Capture the cell that displays the provided text and extract its (x, y) central coordinate. 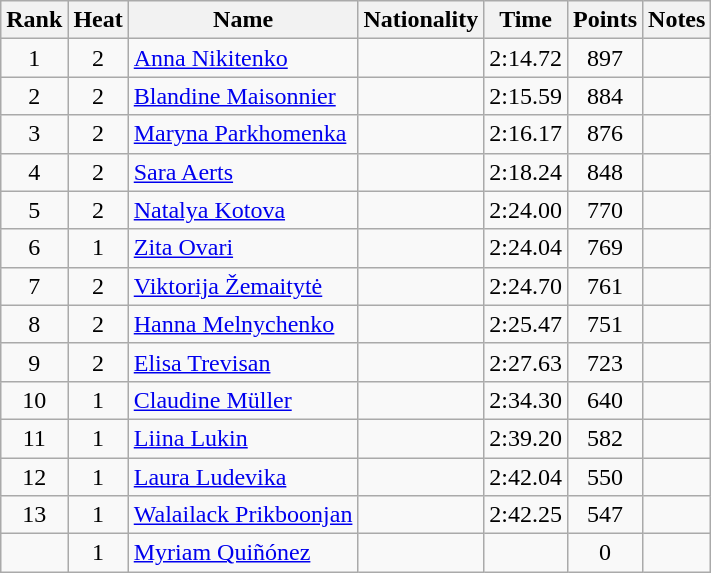
751 (604, 324)
Hanna Melnychenko (243, 324)
Blandine Maisonnier (243, 96)
2:42.04 (526, 477)
2:34.30 (526, 400)
Name (243, 20)
723 (604, 362)
640 (604, 400)
Maryna Parkhomenka (243, 134)
Sara Aerts (243, 172)
2:25.47 (526, 324)
884 (604, 96)
Walailack Prikboonjan (243, 515)
Time (526, 20)
2:24.70 (526, 286)
8 (34, 324)
2:14.72 (526, 58)
5 (34, 210)
Liina Lukin (243, 438)
Natalya Kotova (243, 210)
3 (34, 134)
4 (34, 172)
848 (604, 172)
761 (604, 286)
Notes (677, 20)
Points (604, 20)
2:27.63 (526, 362)
Myriam Quiñónez (243, 553)
769 (604, 248)
550 (604, 477)
2:24.00 (526, 210)
10 (34, 400)
2:42.25 (526, 515)
Zita Ovari (243, 248)
0 (604, 553)
12 (34, 477)
Elisa Trevisan (243, 362)
7 (34, 286)
2:18.24 (526, 172)
Rank (34, 20)
Heat (98, 20)
582 (604, 438)
547 (604, 515)
Claudine Müller (243, 400)
13 (34, 515)
9 (34, 362)
2:15.59 (526, 96)
Nationality (421, 20)
Anna Nikitenko (243, 58)
Viktorija Žemaitytė (243, 286)
2:16.17 (526, 134)
6 (34, 248)
770 (604, 210)
897 (604, 58)
2:24.04 (526, 248)
2:39.20 (526, 438)
876 (604, 134)
Laura Ludevika (243, 477)
11 (34, 438)
